Output the [X, Y] coordinate of the center of the cell containing the given text.  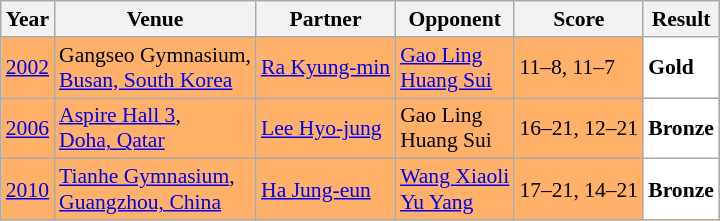
Gangseo Gymnasium,Busan, South Korea [155, 68]
Partner [326, 19]
Aspire Hall 3,Doha, Qatar [155, 128]
Venue [155, 19]
Score [578, 19]
Year [28, 19]
2002 [28, 68]
11–8, 11–7 [578, 68]
Ra Kyung-min [326, 68]
Result [681, 19]
Lee Hyo-jung [326, 128]
16–21, 12–21 [578, 128]
Opponent [454, 19]
2010 [28, 190]
Tianhe Gymnasium,Guangzhou, China [155, 190]
2006 [28, 128]
Ha Jung-eun [326, 190]
Gold [681, 68]
17–21, 14–21 [578, 190]
Wang Xiaoli Yu Yang [454, 190]
